For the text-containing cell, return its midpoint in [x, y] coordinate format. 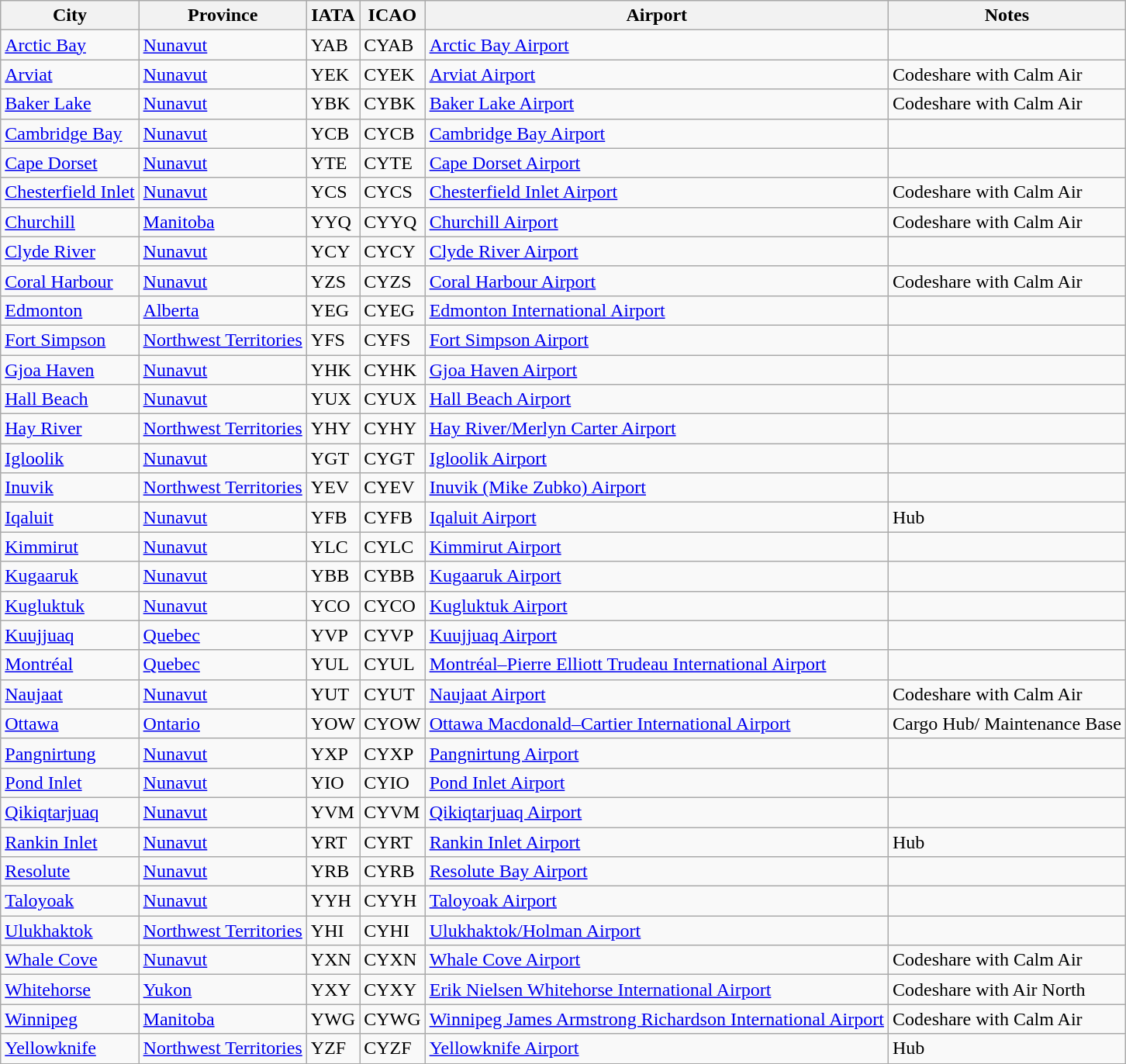
CYXY [392, 990]
Airport [656, 16]
Inuvik [70, 488]
YXP [333, 753]
YOW [333, 724]
YLC [333, 547]
Winnipeg [70, 1019]
YBK [333, 104]
IATA [333, 16]
YCY [333, 251]
CYTE [392, 163]
YRT [333, 841]
CYEK [392, 74]
Resolute [70, 872]
Clyde River [70, 251]
CYUL [392, 665]
Gjoa Haven [70, 370]
Ottawa [70, 724]
YHI [333, 931]
Arctic Bay Airport [656, 45]
Naujaat [70, 694]
Kugluktuk [70, 606]
Cambridge Bay Airport [656, 133]
Gjoa Haven Airport [656, 370]
Cargo Hub/ Maintenance Base [1007, 724]
CYXN [392, 960]
Rankin Inlet [70, 841]
Ontario [223, 724]
Whale Cove [70, 960]
Erik Nielsen Whitehorse International Airport [656, 990]
CYHY [392, 429]
CYRB [392, 872]
CYRT [392, 841]
Ulukhaktok/Holman Airport [656, 931]
Baker Lake [70, 104]
Cambridge Bay [70, 133]
YRB [333, 872]
Rankin Inlet Airport [656, 841]
Coral Harbour [70, 281]
YIO [333, 782]
CYCO [392, 606]
Iqaluit [70, 517]
CYVP [392, 635]
YWG [333, 1019]
YVP [333, 635]
CYHK [392, 370]
CYEV [392, 488]
YEV [333, 488]
Churchill Airport [656, 222]
Kimmirut [70, 547]
Yellowknife Airport [656, 1048]
YXN [333, 960]
Whitehorse [70, 990]
YHY [333, 429]
Chesterfield Inlet [70, 192]
Fort Simpson Airport [656, 340]
CYXP [392, 753]
YUX [333, 399]
ICAO [392, 16]
Baker Lake Airport [656, 104]
CYFB [392, 517]
Resolute Bay Airport [656, 872]
YCB [333, 133]
CYFS [392, 340]
YCO [333, 606]
CYYQ [392, 222]
Cape Dorset Airport [656, 163]
Alberta [223, 310]
Arviat [70, 74]
Taloyoak Airport [656, 901]
Inuvik (Mike Zubko) Airport [656, 488]
Hay River/Merlyn Carter Airport [656, 429]
YFS [333, 340]
Winnipeg James Armstrong Richardson International Airport [656, 1019]
Arctic Bay [70, 45]
CYGT [392, 458]
CYLC [392, 547]
Cape Dorset [70, 163]
CYUX [392, 399]
CYCB [392, 133]
Edmonton [70, 310]
Whale Cove Airport [656, 960]
Kuujjuaq Airport [656, 635]
YVM [333, 812]
CYWG [392, 1019]
Kugaaruk [70, 576]
City [70, 16]
CYUT [392, 694]
Chesterfield Inlet Airport [656, 192]
Yellowknife [70, 1048]
Coral Harbour Airport [656, 281]
CYIO [392, 782]
Pangnirtung [70, 753]
Hall Beach [70, 399]
Igloolik [70, 458]
YGT [333, 458]
Pond Inlet Airport [656, 782]
CYVM [392, 812]
Churchill [70, 222]
YUL [333, 665]
YZF [333, 1048]
Kugaaruk Airport [656, 576]
Qikiqtarjuaq [70, 812]
Ulukhaktok [70, 931]
YHK [333, 370]
Igloolik Airport [656, 458]
CYBK [392, 104]
YTE [333, 163]
Province [223, 16]
YBB [333, 576]
CYOW [392, 724]
Qikiqtarjuaq Airport [656, 812]
Kimmirut Airport [656, 547]
Hay River [70, 429]
Hall Beach Airport [656, 399]
Iqaluit Airport [656, 517]
CYYH [392, 901]
Taloyoak [70, 901]
CYBB [392, 576]
YEG [333, 310]
YYH [333, 901]
YCS [333, 192]
CYEG [392, 310]
YYQ [333, 222]
YXY [333, 990]
Montréal–Pierre Elliott Trudeau International Airport [656, 665]
Clyde River Airport [656, 251]
CYZF [392, 1048]
YAB [333, 45]
Notes [1007, 16]
CYHI [392, 931]
Fort Simpson [70, 340]
Pangnirtung Airport [656, 753]
Pond Inlet [70, 782]
YFB [333, 517]
CYCS [392, 192]
Edmonton International Airport [656, 310]
Naujaat Airport [656, 694]
CYZS [392, 281]
Yukon [223, 990]
Arviat Airport [656, 74]
Kugluktuk Airport [656, 606]
YZS [333, 281]
Montréal [70, 665]
Kuujjuaq [70, 635]
Ottawa Macdonald–Cartier International Airport [656, 724]
CYAB [392, 45]
YUT [333, 694]
YEK [333, 74]
CYCY [392, 251]
Codeshare with Air North [1007, 990]
